Pinpoint the cell where the given text exists, returning its [X, Y] midpoint coordinate. 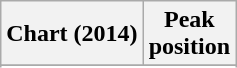
Peakposition [189, 34]
Chart (2014) [72, 34]
